Pinpoint the cell where the given text exists, returning its [X, Y] midpoint coordinate. 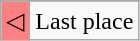
Last place [84, 21]
◁ [16, 21]
